Output the (X, Y) coordinate of the center of the cell containing the given text.  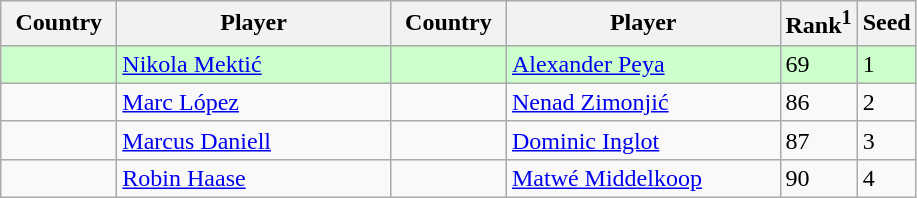
90 (818, 178)
Marc López (254, 102)
86 (818, 102)
69 (818, 64)
2 (886, 102)
Marcus Daniell (254, 140)
4 (886, 178)
Dominic Inglot (643, 140)
Robin Haase (254, 178)
87 (818, 140)
1 (886, 64)
Seed (886, 24)
Matwé Middelkoop (643, 178)
Rank1 (818, 24)
Nenad Zimonjić (643, 102)
Alexander Peya (643, 64)
3 (886, 140)
Nikola Mektić (254, 64)
